For the text-containing cell, return its midpoint in (X, Y) coordinate format. 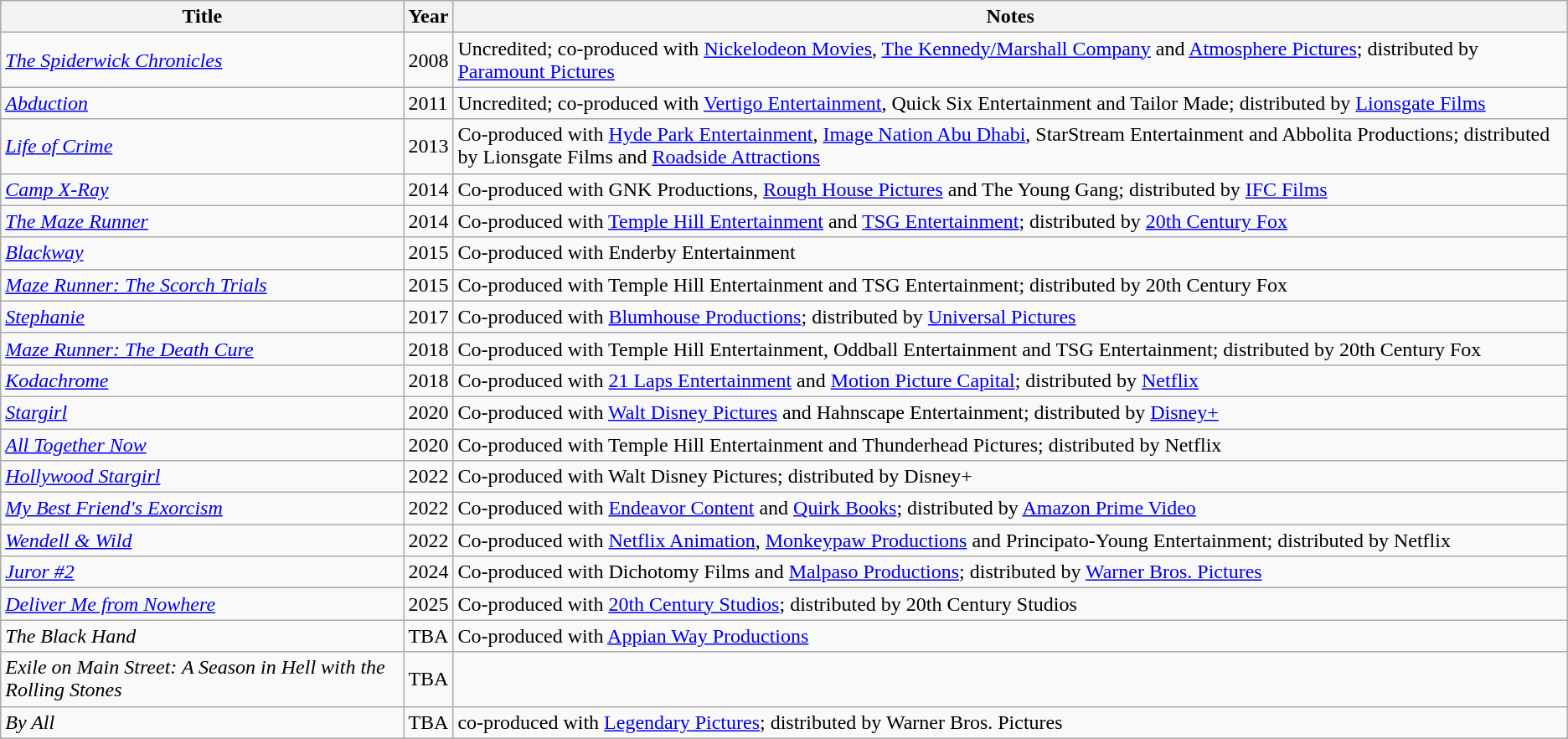
Exile on Main Street: A Season in Hell with the Rolling Stones (203, 679)
Co-produced with 20th Century Studios; distributed by 20th Century Studios (1010, 604)
Co-produced with Dichotomy Films and Malpaso Productions; distributed by Warner Bros. Pictures (1010, 572)
The Spiderwick Chronicles (203, 60)
Co-produced with 21 Laps Entertainment and Motion Picture Capital; distributed by Netflix (1010, 380)
Camp X-Ray (203, 189)
Co-produced with Enderby Entertainment (1010, 253)
By All (203, 722)
Life of Crime (203, 146)
The Maze Runner (203, 221)
2017 (429, 317)
Co-produced with Walt Disney Pictures; distributed by Disney+ (1010, 477)
Co-produced with Netflix Animation, Monkeypaw Productions and Principato-Young Entertainment; distributed by Netflix (1010, 540)
Title (203, 17)
The Black Hand (203, 636)
2024 (429, 572)
Deliver Me from Nowhere (203, 604)
Maze Runner: The Scorch Trials (203, 285)
Juror #2 (203, 572)
Co-produced with Appian Way Productions (1010, 636)
Co-produced with Endeavor Content and Quirk Books; distributed by Amazon Prime Video (1010, 509)
Co-produced with Walt Disney Pictures and Hahnscape Entertainment; distributed by Disney+ (1010, 412)
Co-produced with Temple Hill Entertainment and Thunderhead Pictures; distributed by Netflix (1010, 445)
All Together Now (203, 445)
2011 (429, 103)
Stargirl (203, 412)
Co-produced with Blumhouse Productions; distributed by Universal Pictures (1010, 317)
Kodachrome (203, 380)
Uncredited; co-produced with Vertigo Entertainment, Quick Six Entertainment and Tailor Made; distributed by Lionsgate Films (1010, 103)
Notes (1010, 17)
Co-produced with GNK Productions, Rough House Pictures and The Young Gang; distributed by IFC Films (1010, 189)
Stephanie (203, 317)
Year (429, 17)
My Best Friend's Exorcism (203, 509)
2013 (429, 146)
Maze Runner: The Death Cure (203, 349)
Co-produced with Temple Hill Entertainment, Oddball Entertainment and TSG Entertainment; distributed by 20th Century Fox (1010, 349)
Blackway (203, 253)
Hollywood Stargirl (203, 477)
2025 (429, 604)
Uncredited; co-produced with Nickelodeon Movies, The Kennedy/Marshall Company and Atmosphere Pictures; distributed by Paramount Pictures (1010, 60)
co-produced with Legendary Pictures; distributed by Warner Bros. Pictures (1010, 722)
2008 (429, 60)
Abduction (203, 103)
Wendell & Wild (203, 540)
